Extract the (X, Y) coordinate from the center of the cell holding the provided text.  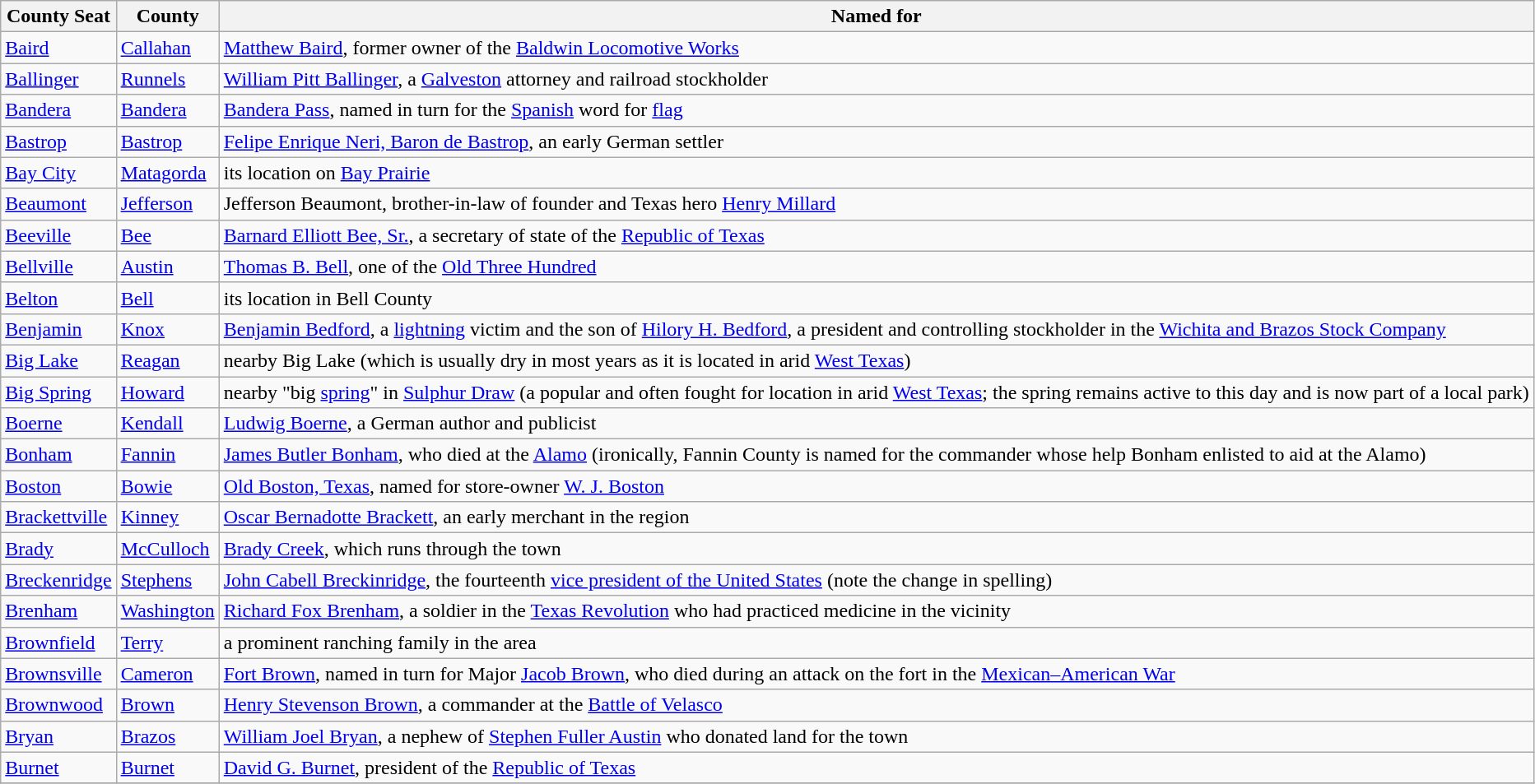
William Pitt Ballinger, a Galveston attorney and railroad stockholder (876, 79)
Bowie (168, 486)
Beeville (58, 235)
nearby Big Lake (which is usually dry in most years as it is located in arid West Texas) (876, 360)
Belton (58, 298)
Breckenridge (58, 580)
Brackettville (58, 517)
Bandera Pass, named in turn for the Spanish word for flag (876, 110)
Fort Brown, named in turn for Major Jacob Brown, who died during an attack on the fort in the Mexican–American War (876, 674)
Matthew Baird, former owner of the Baldwin Locomotive Works (876, 48)
Bryan (58, 736)
Benjamin (58, 329)
Henry Stevenson Brown, a commander at the Battle of Velasco (876, 705)
Matagorda (168, 173)
Barnard Elliott Bee, Sr., a secretary of state of the Republic of Texas (876, 235)
Brady Creek, which runs through the town (876, 549)
its location on Bay Prairie (876, 173)
Brownfield (58, 643)
Felipe Enrique Neri, Baron de Bastrop, an early German settler (876, 141)
Brownwood (58, 705)
William Joel Bryan, a nephew of Stephen Fuller Austin who donated land for the town (876, 736)
Bellville (58, 267)
David G. Burnet, president of the Republic of Texas (876, 768)
Named for (876, 16)
Brownsville (58, 674)
Boerne (58, 424)
McCulloch (168, 549)
a prominent ranching family in the area (876, 643)
Big Spring (58, 392)
Oscar Bernadotte Brackett, an early merchant in the region (876, 517)
County Seat (58, 16)
Old Boston, Texas, named for store-owner W. J. Boston (876, 486)
Jefferson (168, 204)
Richard Fox Brenham, a soldier in the Texas Revolution who had practiced medicine in the vicinity (876, 611)
Runnels (168, 79)
Beaumont (58, 204)
Brazos (168, 736)
Ludwig Boerne, a German author and publicist (876, 424)
Austin (168, 267)
Terry (168, 643)
Reagan (168, 360)
Brady (58, 549)
Brenham (58, 611)
Washington (168, 611)
Fannin (168, 455)
Ballinger (58, 79)
Bonham (58, 455)
James Butler Bonham, who died at the Alamo (ironically, Fannin County is named for the commander whose help Bonham enlisted to aid at the Alamo) (876, 455)
Brown (168, 705)
John Cabell Breckinridge, the fourteenth vice president of the United States (note the change in spelling) (876, 580)
Bay City (58, 173)
Howard (168, 392)
Knox (168, 329)
Baird (58, 48)
Thomas B. Bell, one of the Old Three Hundred (876, 267)
Bell (168, 298)
Kinney (168, 517)
Cameron (168, 674)
Boston (58, 486)
Big Lake (58, 360)
Callahan (168, 48)
Kendall (168, 424)
County (168, 16)
Bee (168, 235)
Stephens (168, 580)
its location in Bell County (876, 298)
Jefferson Beaumont, brother-in-law of founder and Texas hero Henry Millard (876, 204)
